Find where the given text appears and provide that cell's center as [x, y] coordinate. 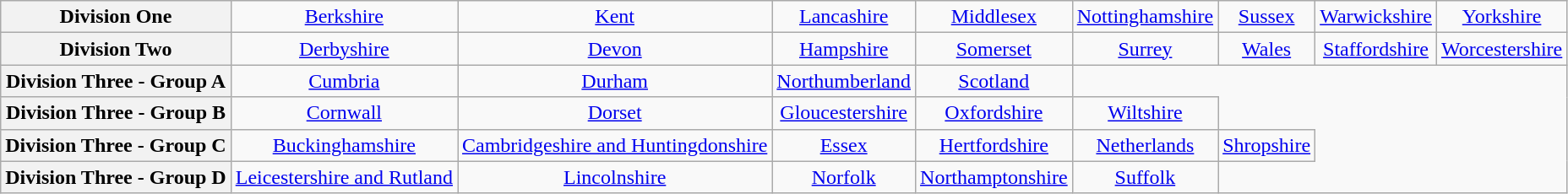
Dorset [615, 113]
Kent [615, 17]
Division Three - Group A [116, 81]
Wales [1267, 49]
Gloucestershire [844, 113]
Northamptonshire [994, 177]
Shropshire [1267, 145]
Division Three - Group D [116, 177]
Lincolnshire [615, 177]
Buckinghamshire [344, 145]
Middlesex [994, 17]
Wiltshire [1145, 113]
Cambridgeshire and Huntingdonshire [615, 145]
Hertfordshire [994, 145]
Cumbria [344, 81]
Suffolk [1145, 177]
Sussex [1267, 17]
Lancashire [844, 17]
Netherlands [1145, 145]
Devon [615, 49]
Division One [116, 17]
Leicestershire and Rutland [344, 177]
Norfolk [844, 177]
Cornwall [344, 113]
Derbyshire [344, 49]
Oxfordshire [994, 113]
Division Three - Group C [116, 145]
Division Three - Group B [116, 113]
Durham [615, 81]
Warwickshire [1376, 17]
Essex [844, 145]
Somerset [994, 49]
Berkshire [344, 17]
Worcestershire [1501, 49]
Nottinghamshire [1145, 17]
Surrey [1145, 49]
Northumberland [844, 81]
Scotland [994, 81]
Yorkshire [1501, 17]
Division Two [116, 49]
Staffordshire [1376, 49]
Hampshire [844, 49]
